Scan for the cell matching the given text and deliver its [X, Y] coordinate at center. 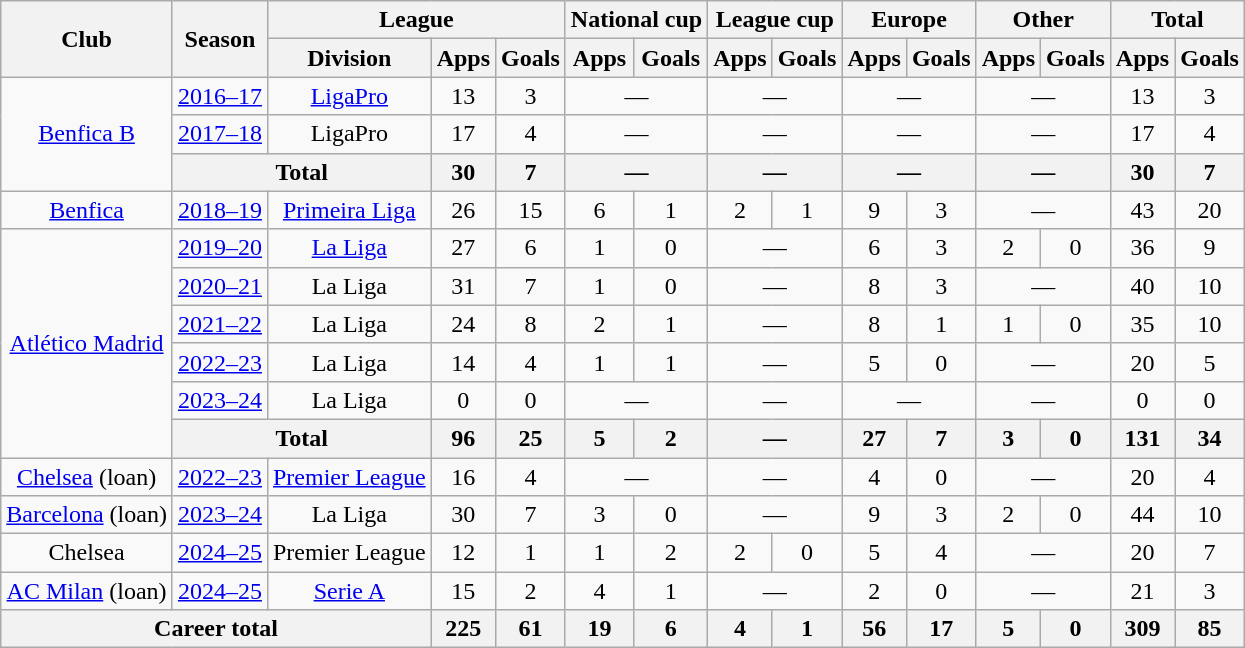
35 [1142, 324]
Club [87, 39]
Europe [909, 20]
Primeira Liga [349, 210]
Chelsea (loan) [87, 477]
40 [1142, 286]
44 [1142, 515]
Career total [216, 629]
National cup [636, 20]
131 [1142, 438]
Chelsea [87, 553]
12 [463, 553]
2017–18 [220, 134]
225 [463, 629]
21 [1142, 591]
61 [531, 629]
19 [599, 629]
League cup [775, 20]
2021–22 [220, 324]
Season [220, 39]
2019–20 [220, 248]
AC Milan (loan) [87, 591]
Division [349, 58]
96 [463, 438]
31 [463, 286]
25 [531, 438]
43 [1142, 210]
24 [463, 324]
2018–19 [220, 210]
Barcelona (loan) [87, 515]
56 [874, 629]
2020–21 [220, 286]
Benfica [87, 210]
26 [463, 210]
34 [1210, 438]
2016–17 [220, 96]
14 [463, 362]
League [416, 20]
Benfica B [87, 134]
309 [1142, 629]
16 [463, 477]
Other [1043, 20]
Serie A [349, 591]
85 [1210, 629]
36 [1142, 248]
Atlético Madrid [87, 343]
